Return [X, Y] of the center of cell containing provided text 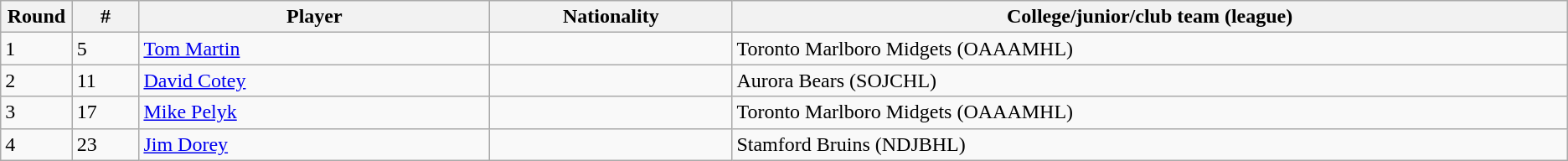
Stamford Bruins (NDJBHL) [1149, 144]
David Cotey [315, 80]
Round [37, 17]
Jim Dorey [315, 144]
Tom Martin [315, 49]
17 [106, 112]
3 [37, 112]
2 [37, 80]
5 [106, 49]
23 [106, 144]
Nationality [611, 17]
College/junior/club team (league) [1149, 17]
Player [315, 17]
Aurora Bears (SOJCHL) [1149, 80]
11 [106, 80]
# [106, 17]
Mike Pelyk [315, 112]
4 [37, 144]
1 [37, 49]
